Provide the (X, Y) coordinate of the cell's center where the given text is located.  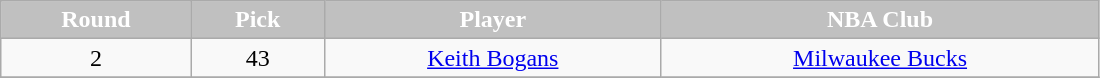
Player (492, 20)
2 (96, 58)
Milwaukee Bucks (880, 58)
Keith Bogans (492, 58)
NBA Club (880, 20)
43 (258, 58)
Pick (258, 20)
Round (96, 20)
